Return (X, Y) of the center of cell containing provided text 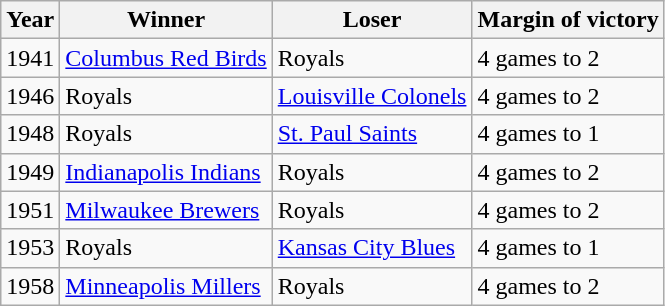
1951 (30, 210)
Margin of victory (568, 20)
1948 (30, 134)
1941 (30, 58)
1949 (30, 172)
Loser (372, 20)
Year (30, 20)
Louisville Colonels (372, 96)
St. Paul Saints (372, 134)
Indianapolis Indians (166, 172)
1953 (30, 248)
Minneapolis Millers (166, 286)
Kansas City Blues (372, 248)
1958 (30, 286)
Winner (166, 20)
Milwaukee Brewers (166, 210)
Columbus Red Birds (166, 58)
1946 (30, 96)
